Detect which cell encompasses the target text, then output its (X, Y) center coordinate. 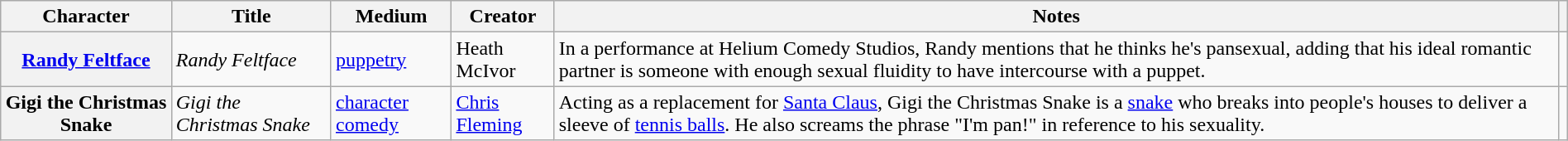
puppetry (390, 60)
Character (86, 17)
Heath McIvor (503, 60)
Title (251, 17)
character comedy (390, 113)
Creator (503, 17)
Notes (1056, 17)
Medium (390, 17)
Chris Fleming (503, 113)
